Search for the cell housing the specified text and yield its (x, y) center coordinate. 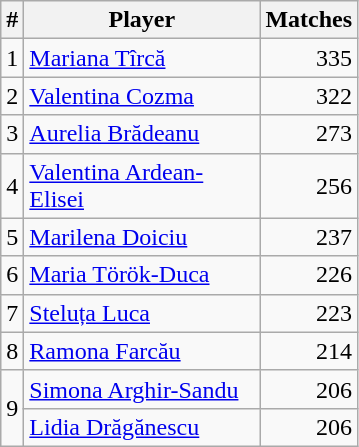
Ramona Farcău (142, 351)
Player (142, 20)
Aurelia Brădeanu (142, 134)
Valentina Cozma (142, 96)
Valentina Ardean-Elisei (142, 186)
Mariana Tîrcă (142, 58)
223 (309, 313)
214 (309, 351)
2 (12, 96)
273 (309, 134)
7 (12, 313)
8 (12, 351)
Simona Arghir-Sandu (142, 389)
226 (309, 275)
5 (12, 237)
4 (12, 186)
335 (309, 58)
322 (309, 96)
3 (12, 134)
Maria Török-Duca (142, 275)
# (12, 20)
1 (12, 58)
9 (12, 408)
Lidia Drăgănescu (142, 427)
Steluța Luca (142, 313)
237 (309, 237)
6 (12, 275)
Marilena Doiciu (142, 237)
256 (309, 186)
Matches (309, 20)
